Identify which cell holds the provided text, then report its [X, Y] central coordinate. 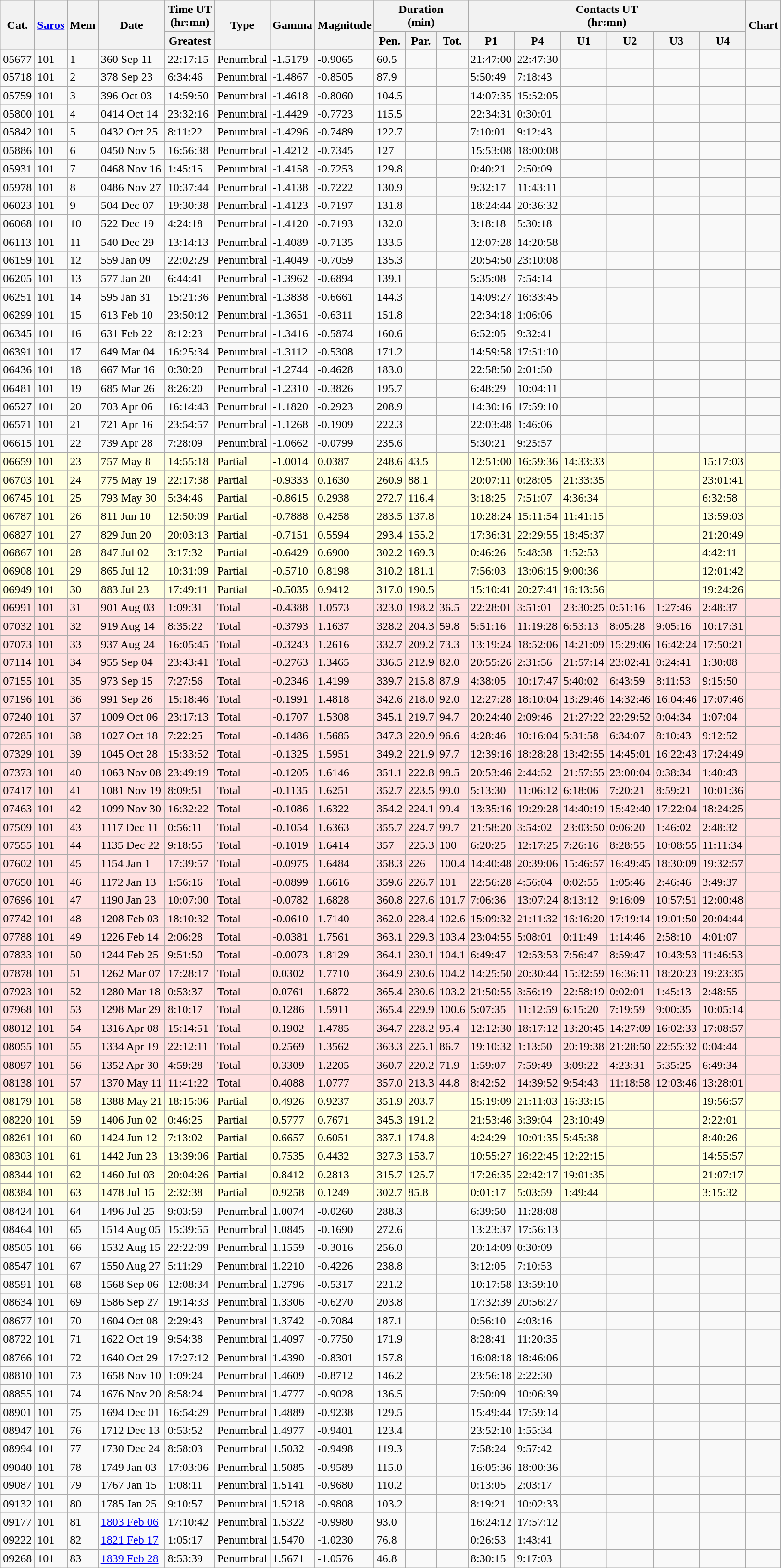
06299 [17, 315]
131.8 [389, 205]
-0.3243 [293, 644]
07650 [17, 882]
Duration(min) [421, 16]
248.6 [389, 461]
07788 [17, 937]
08994 [17, 1449]
0.4258 [344, 516]
-0.5874 [344, 333]
0414 Oct 14 [132, 114]
40 [83, 772]
12:17:25 [537, 845]
1.0573 [344, 608]
16:54:29 [189, 1412]
136.5 [389, 1394]
357 [389, 845]
13:29:46 [583, 699]
7:06:36 [491, 900]
19:01:35 [583, 1175]
07073 [17, 644]
1.4977 [293, 1431]
104.2 [452, 973]
44.8 [452, 1083]
08855 [17, 1394]
19:14:33 [189, 1302]
101.7 [452, 900]
08012 [17, 1028]
4 [83, 114]
08138 [17, 1083]
7:27:56 [189, 681]
8:26:20 [189, 388]
220.9 [421, 735]
327.3 [389, 1156]
32 [83, 626]
7:13:02 [189, 1138]
1.6322 [344, 808]
08591 [17, 1284]
337.1 [389, 1138]
66 [83, 1248]
13:20:45 [583, 1028]
88.1 [421, 479]
363.1 [389, 937]
1406 Jun 02 [132, 1120]
46 [83, 882]
14:27:09 [630, 1028]
16:59:36 [537, 461]
1172 Jan 13 [132, 882]
-0.2923 [344, 406]
0.2938 [344, 498]
0.1249 [344, 1193]
-1.4158 [293, 169]
345.3 [389, 1120]
20:07:11 [491, 479]
23 [83, 461]
15 [83, 315]
20:56:27 [537, 1302]
1009 Oct 06 [132, 717]
14:33:33 [583, 461]
68 [83, 1284]
16:24:12 [491, 1522]
-1.0576 [344, 1558]
09222 [17, 1540]
8:59:47 [630, 955]
0:02:55 [583, 882]
21:47:00 [491, 59]
09040 [17, 1467]
21:27:22 [583, 717]
73 [83, 1375]
14:45:01 [630, 754]
12:51:00 [491, 461]
191.2 [421, 1120]
2:29:43 [189, 1321]
2:22:30 [537, 1375]
5:34:46 [189, 498]
43 [83, 827]
19:24:26 [723, 589]
8:05:28 [630, 626]
18:45:37 [583, 535]
07878 [17, 973]
-1.4138 [293, 187]
9:05:16 [676, 626]
-1.1268 [293, 425]
6:52:05 [491, 333]
0.3309 [293, 1065]
60 [83, 1138]
358.3 [389, 864]
221.9 [421, 754]
7:20:21 [630, 790]
0:06:20 [630, 827]
198.2 [421, 608]
5:03:59 [537, 1193]
19:30:38 [189, 205]
1262 Mar 07 [132, 973]
96.6 [452, 735]
0486 Nov 27 [132, 187]
-0.7084 [344, 1321]
18:00:36 [537, 1467]
1.4390 [293, 1357]
8:58:03 [189, 1449]
07329 [17, 754]
195.7 [389, 388]
1:43:41 [537, 1540]
9 [83, 205]
07032 [17, 626]
56 [83, 1065]
11:11:34 [723, 845]
0:40:21 [491, 169]
23:04:55 [491, 937]
17:19:14 [630, 919]
1:40:43 [723, 772]
3:56:19 [537, 992]
1550 Aug 27 [132, 1266]
8:13:12 [583, 900]
53 [83, 1010]
1:49:44 [583, 1193]
0.8198 [344, 571]
06571 [17, 425]
1622 Oct 19 [132, 1339]
328.2 [389, 626]
59 [83, 1120]
17:51:10 [537, 352]
-0.7723 [344, 114]
9:54:38 [189, 1339]
-0.6661 [344, 297]
130.9 [389, 187]
-1.3112 [293, 352]
-1.4120 [293, 223]
15:33:52 [189, 754]
Cat. [17, 25]
-0.9333 [293, 479]
354.2 [389, 808]
05677 [17, 59]
227.6 [421, 900]
1532 Aug 15 [132, 1248]
P1 [491, 41]
5:51:16 [491, 626]
8:59:21 [676, 790]
9:00:35 [676, 1010]
10:17:47 [537, 681]
991 Sep 26 [132, 699]
310.2 [389, 571]
1:45:13 [676, 992]
2:01:50 [537, 370]
0:26:53 [491, 1540]
06615 [17, 443]
21:57:14 [583, 662]
1.4097 [293, 1339]
21:11:03 [537, 1101]
224.7 [421, 827]
363.3 [389, 1046]
6 [83, 150]
15:46:57 [583, 864]
13:28:01 [723, 1083]
35 [83, 681]
775 May 19 [132, 479]
-1.4049 [293, 260]
223.5 [421, 790]
30 [83, 589]
P4 [537, 41]
0:46:26 [491, 553]
16:04:46 [676, 699]
-1.4429 [293, 114]
919 Aug 14 [132, 626]
44 [83, 845]
293.4 [389, 535]
11:12:59 [537, 1010]
0.2569 [293, 1046]
1:07:04 [723, 717]
21:33:35 [583, 479]
364.7 [389, 1028]
05978 [17, 187]
5:11:29 [189, 1266]
1.5951 [344, 754]
0.8412 [293, 1175]
1604 Oct 08 [132, 1321]
396 Oct 03 [132, 96]
08505 [17, 1248]
15:32:59 [583, 973]
0.6051 [344, 1138]
360.7 [389, 1065]
135.3 [389, 260]
15:21:36 [189, 297]
-0.5308 [344, 352]
0:56:10 [491, 1321]
86.7 [452, 1046]
23:02:41 [630, 662]
22 [83, 443]
07696 [17, 900]
1:06:06 [537, 315]
13:59:10 [537, 1284]
12:03:46 [676, 1083]
0:46:25 [189, 1120]
-1.3838 [293, 297]
22:56:28 [491, 882]
1:05:46 [630, 882]
13:19:24 [491, 644]
3:54:02 [537, 827]
1.5322 [293, 1522]
8 [83, 187]
218.0 [421, 699]
05718 [17, 77]
272.6 [389, 1229]
-0.1135 [293, 790]
1244 Feb 25 [132, 955]
16:33:45 [537, 297]
315.7 [389, 1175]
132.0 [389, 223]
27 [83, 535]
0.9237 [344, 1101]
595 Jan 31 [132, 297]
2:31:56 [537, 662]
1.0074 [293, 1211]
05842 [17, 132]
11:06:12 [537, 790]
1370 May 11 [132, 1083]
26 [83, 516]
83 [83, 1558]
16:13:56 [583, 589]
17:26:35 [491, 1175]
10:04:11 [537, 388]
10:17:58 [491, 1284]
17:50:21 [723, 644]
226 [421, 864]
0.9258 [293, 1193]
203.7 [421, 1101]
06908 [17, 571]
05931 [17, 169]
349.2 [389, 754]
901 Aug 03 [132, 608]
18:10:04 [537, 699]
72 [83, 1357]
06113 [17, 242]
22:22:09 [189, 1248]
260.9 [389, 479]
0.6657 [293, 1138]
10:06:39 [537, 1394]
3:18:25 [491, 498]
1.5911 [344, 1010]
351.9 [389, 1101]
14:07:35 [491, 96]
100.4 [452, 864]
20 [83, 406]
23:49:19 [189, 772]
17:28:17 [189, 973]
52 [83, 992]
144.3 [389, 297]
1388 May 21 [132, 1101]
7:56:03 [491, 571]
-0.6270 [344, 1302]
11:18:58 [630, 1083]
2:44:52 [537, 772]
36.5 [452, 608]
-1.3651 [293, 315]
8:30:15 [491, 1558]
345.1 [389, 717]
0.7671 [344, 1120]
157.8 [389, 1357]
12:22:15 [583, 1156]
230.1 [421, 955]
08384 [17, 1193]
847 Jul 02 [132, 553]
4:38:05 [491, 681]
13:06:15 [537, 571]
79 [83, 1485]
13:39:06 [189, 1156]
18:15:06 [189, 1101]
3:18:18 [491, 223]
2:50:09 [537, 169]
0.1630 [344, 479]
1640 Oct 29 [132, 1357]
18:20:23 [676, 973]
208.9 [389, 406]
-0.0799 [344, 443]
8:19:21 [491, 1504]
973 Sep 15 [132, 681]
06481 [17, 388]
14:39:52 [537, 1083]
228.2 [421, 1028]
7:22:25 [189, 735]
1694 Dec 01 [132, 1412]
15:09:32 [491, 919]
100.6 [452, 1010]
360.8 [389, 900]
Magnitude [344, 25]
42 [83, 808]
0.6900 [344, 553]
17:03:06 [189, 1467]
7:10:01 [491, 132]
1496 Jul 25 [132, 1211]
9:32:17 [491, 187]
08179 [17, 1101]
18:46:06 [537, 1357]
57 [83, 1083]
23:56:18 [491, 1375]
7 [83, 169]
-0.3826 [344, 388]
Saros [51, 25]
323.0 [389, 608]
18:28:28 [537, 754]
15:53:08 [491, 150]
14:55:18 [189, 461]
-0.8060 [344, 96]
256.0 [389, 1248]
19:01:50 [676, 919]
14:09:27 [491, 297]
-0.8615 [293, 498]
22:58:19 [583, 992]
122.7 [389, 132]
811 Jun 10 [132, 516]
-0.8301 [344, 1357]
06436 [17, 370]
Mem [83, 25]
116.4 [421, 498]
0.5777 [293, 1120]
1:45:15 [189, 169]
69 [83, 1302]
342.6 [389, 699]
0:30:01 [537, 114]
212.9 [421, 662]
0.7535 [293, 1156]
127 [389, 150]
-0.0260 [344, 1211]
631 Feb 22 [132, 333]
3:51:01 [537, 608]
13:42:55 [583, 754]
0432 Oct 25 [132, 132]
62 [83, 1175]
-0.7750 [344, 1339]
171.2 [389, 352]
15:14:51 [189, 1028]
11:43:11 [537, 187]
9:10:57 [189, 1504]
215.8 [421, 681]
12:53:53 [537, 955]
2:58:10 [676, 937]
-1.4123 [293, 205]
1.2796 [293, 1284]
-0.1086 [293, 808]
16:42:24 [676, 644]
219.7 [421, 717]
1063 Nov 08 [132, 772]
39 [83, 754]
1586 Sep 27 [132, 1302]
1821 Feb 17 [132, 1540]
5:35:08 [491, 279]
2:48:55 [723, 992]
22:34:31 [491, 114]
20:19:38 [583, 1046]
14:55:57 [723, 1156]
06703 [17, 479]
8:11:53 [676, 681]
17:59:14 [537, 1412]
41 [83, 790]
16:32:22 [189, 808]
793 May 30 [132, 498]
-1.4089 [293, 242]
73.3 [452, 644]
146.2 [389, 1375]
1.5671 [293, 1558]
0450 Nov 5 [132, 150]
1785 Jan 25 [132, 1504]
63 [83, 1193]
47 [83, 900]
139.1 [389, 279]
5:30:18 [537, 223]
703 Apr 06 [132, 406]
336.5 [389, 662]
U1 [583, 41]
10:37:44 [189, 187]
2:03:17 [537, 1485]
9:15:50 [723, 681]
76.8 [389, 1540]
07833 [17, 955]
1 [83, 59]
-0.3793 [293, 626]
6:48:29 [491, 388]
18:30:09 [676, 864]
20:04:44 [723, 919]
-1.0230 [344, 1540]
4:24:29 [491, 1138]
1767 Jan 15 [132, 1485]
0:11:49 [583, 937]
4:01:07 [723, 937]
540 Dec 29 [132, 242]
48 [83, 919]
18:24:25 [723, 808]
577 Jan 20 [132, 279]
0.2813 [344, 1175]
U3 [676, 41]
0:04:44 [723, 1046]
332.7 [389, 644]
58 [83, 1101]
11:20:35 [537, 1339]
-0.7222 [344, 187]
522 Dec 19 [132, 223]
23:10:08 [537, 260]
0.4926 [293, 1101]
1478 Jul 15 [132, 1193]
1.5085 [293, 1467]
13 [83, 279]
12 [83, 260]
1712 Dec 13 [132, 1431]
1676 Nov 20 [132, 1394]
Date [132, 25]
-0.0782 [293, 900]
-0.9401 [344, 1431]
1:14:46 [630, 937]
07742 [17, 919]
1.5032 [293, 1449]
16:22:43 [676, 754]
-1.4867 [293, 77]
07155 [17, 681]
67 [83, 1266]
649 Mar 04 [132, 352]
17:49:11 [189, 589]
21:50:55 [491, 992]
12:07:28 [491, 242]
235.6 [389, 443]
54 [83, 1028]
08303 [17, 1156]
203.8 [389, 1302]
1:05:17 [189, 1540]
21:58:20 [491, 827]
6:34:46 [189, 77]
14:40:19 [583, 808]
11:46:53 [723, 955]
1.7140 [344, 919]
865 Jul 12 [132, 571]
06949 [17, 589]
08722 [17, 1339]
359.6 [389, 882]
6:18:06 [583, 790]
1:46:02 [676, 827]
1208 Feb 03 [132, 919]
08344 [17, 1175]
-0.5035 [293, 589]
11:19:28 [537, 626]
3 [83, 96]
351.1 [389, 772]
20:36:32 [537, 205]
-0.1486 [293, 735]
1135 Dec 22 [132, 845]
133.5 [389, 242]
21:53:46 [491, 1120]
07602 [17, 864]
-0.1991 [293, 699]
1.3742 [293, 1321]
22:34:18 [491, 315]
123.4 [389, 1431]
0:38:34 [676, 772]
17:27:12 [189, 1357]
-0.7193 [344, 223]
8:10:43 [676, 735]
9:54:43 [583, 1083]
1803 Feb 06 [132, 1522]
10:31:09 [189, 571]
103.4 [452, 937]
2:09:46 [537, 717]
-0.1707 [293, 717]
1:13:50 [537, 1046]
23:54:57 [189, 425]
-0.9808 [344, 1504]
15:18:46 [189, 699]
5:07:35 [491, 1010]
08097 [17, 1065]
22:42:17 [537, 1175]
183.0 [389, 370]
1.4609 [293, 1375]
2:48:32 [723, 827]
7:50:09 [491, 1394]
11:41:22 [189, 1083]
9:03:59 [189, 1211]
-0.7888 [293, 516]
2:48:37 [723, 608]
23:10:49 [583, 1120]
4:28:46 [491, 735]
07923 [17, 992]
16:14:43 [189, 406]
08261 [17, 1138]
225.1 [421, 1046]
225.3 [421, 845]
17:36:31 [491, 535]
11:41:15 [583, 516]
7:51:07 [537, 498]
78 [83, 1467]
10 [83, 223]
357.0 [389, 1083]
08055 [17, 1046]
9:18:55 [189, 845]
125.7 [421, 1175]
0:30:09 [537, 1248]
16:25:34 [189, 352]
13:35:16 [491, 808]
22:55:32 [676, 1046]
229.3 [421, 937]
1099 Nov 30 [132, 808]
-0.6894 [344, 279]
75 [83, 1412]
12:12:30 [491, 1028]
99.0 [452, 790]
22:47:30 [537, 59]
76 [83, 1431]
1.7561 [344, 937]
-1.0014 [293, 461]
3:49:37 [723, 882]
6:53:13 [583, 626]
71 [83, 1339]
6:49:47 [491, 955]
20:54:50 [491, 260]
1.2210 [293, 1266]
347.3 [389, 735]
23:01:41 [723, 479]
1.1637 [344, 626]
20:55:26 [491, 662]
-0.7151 [293, 535]
4:24:18 [189, 223]
-0.9680 [344, 1485]
1190 Jan 23 [132, 900]
1424 Jun 12 [132, 1138]
82 [83, 1540]
17:24:49 [723, 754]
06159 [17, 260]
-0.6311 [344, 315]
2 [83, 77]
29 [83, 571]
160.6 [389, 333]
0:51:16 [630, 608]
16:36:11 [630, 973]
9:12:52 [723, 735]
22:03:48 [491, 425]
222.8 [421, 772]
1027 Oct 18 [132, 735]
14:40:48 [491, 864]
8:53:39 [189, 1558]
11:28:08 [537, 1211]
22:29:52 [630, 717]
10:28:24 [491, 516]
8:12:23 [189, 333]
5:31:58 [583, 735]
U4 [723, 41]
1117 Dec 11 [132, 827]
0:01:17 [491, 1193]
2:46:46 [676, 882]
9:51:50 [189, 955]
7:18:43 [537, 77]
17 [83, 352]
8:58:24 [189, 1394]
19:56:57 [723, 1101]
1.4199 [344, 681]
99.7 [452, 827]
1.6414 [344, 845]
19:10:32 [491, 1046]
220.2 [421, 1065]
1568 Sep 06 [132, 1284]
3:09:22 [583, 1065]
317.0 [389, 589]
17:57:12 [537, 1522]
1.0777 [344, 1083]
20:14:09 [491, 1248]
17:08:57 [723, 1028]
06251 [17, 297]
16 [83, 333]
7:56:47 [583, 955]
209.2 [421, 644]
16:33:15 [583, 1101]
80 [83, 1504]
1.0845 [293, 1229]
14:30:16 [491, 406]
272.7 [389, 498]
-0.2346 [293, 681]
0.1902 [293, 1028]
8:35:22 [189, 626]
1.6616 [344, 882]
-0.7059 [344, 260]
-0.9498 [344, 1449]
12:00:48 [723, 900]
10:16:04 [537, 735]
119.3 [389, 1449]
06867 [17, 553]
20:39:06 [537, 864]
4:59:28 [189, 1065]
-0.0073 [293, 955]
-0.7345 [344, 150]
14 [83, 297]
07240 [17, 717]
3:39:04 [537, 1120]
5:08:01 [537, 937]
504 Dec 07 [132, 205]
7:28:09 [189, 443]
06787 [17, 516]
129.5 [389, 1412]
08901 [17, 1412]
6:49:34 [723, 1065]
339.7 [389, 681]
100 [452, 845]
06391 [17, 352]
17:22:04 [676, 808]
364.9 [389, 973]
378 Sep 23 [132, 77]
228.4 [421, 919]
9:25:57 [537, 443]
16:22:45 [537, 1156]
Gamma [293, 25]
-0.1690 [344, 1229]
18:52:06 [537, 644]
1:55:34 [537, 1431]
95.4 [452, 1028]
204.3 [421, 626]
16:16:20 [583, 919]
92.0 [452, 699]
-0.5710 [293, 571]
21:20:49 [723, 535]
1.2205 [344, 1065]
1081 Nov 19 [132, 790]
14:25:50 [491, 973]
33 [83, 644]
2:32:38 [189, 1193]
0.4088 [293, 1083]
6:15:20 [583, 1010]
-0.0975 [293, 864]
9:00:36 [583, 571]
1:59:07 [491, 1065]
3:15:32 [723, 1193]
07968 [17, 1010]
883 Jul 23 [132, 589]
1045 Oct 28 [132, 754]
1.5218 [293, 1504]
1.6146 [344, 772]
1:09:24 [189, 1375]
06745 [17, 498]
10:55:27 [491, 1156]
Contacts UT(hr:mn) [607, 16]
07373 [17, 772]
171.9 [389, 1339]
-0.7197 [344, 205]
-0.0381 [293, 937]
7:19:59 [630, 1010]
22:58:50 [491, 370]
352.7 [389, 790]
155.2 [421, 535]
8:09:51 [189, 790]
4:03:16 [537, 1321]
43.5 [421, 461]
60.5 [389, 59]
20:04:26 [189, 1175]
559 Jan 09 [132, 260]
20:30:44 [537, 973]
-0.9065 [344, 59]
1:08:11 [189, 1485]
362.0 [389, 919]
17:56:13 [537, 1229]
20:27:41 [537, 589]
08766 [17, 1357]
1658 Nov 10 [132, 1375]
169.3 [421, 553]
13:14:13 [189, 242]
23:50:12 [189, 315]
06659 [17, 461]
0.0302 [293, 973]
-1.4296 [293, 132]
9:12:43 [537, 132]
82.0 [452, 662]
9:16:09 [630, 900]
8:40:26 [723, 1138]
08220 [17, 1120]
4:23:31 [630, 1065]
137.8 [421, 516]
226.7 [421, 882]
102.6 [452, 919]
739 Apr 28 [132, 443]
09087 [17, 1485]
7:58:24 [491, 1449]
37 [83, 717]
16:49:45 [630, 864]
Time UT(hr:mn) [189, 16]
-1.0662 [293, 443]
0.0387 [344, 461]
06345 [17, 333]
12:39:16 [491, 754]
1.1559 [293, 1248]
181.1 [421, 571]
1.5470 [293, 1540]
13:07:24 [537, 900]
9:32:41 [537, 333]
1:46:06 [537, 425]
-0.1909 [344, 425]
1.3465 [344, 662]
15:17:03 [723, 461]
104.1 [452, 955]
05759 [17, 96]
20:24:40 [491, 717]
22:17:38 [189, 479]
667 Mar 16 [132, 370]
1514 Aug 05 [132, 1229]
99.4 [452, 808]
98.5 [452, 772]
15:19:09 [491, 1101]
0.4432 [344, 1156]
13:59:03 [723, 516]
6:43:59 [630, 681]
09132 [17, 1504]
10:01:36 [723, 790]
8:28:55 [630, 845]
97.7 [452, 754]
190.5 [421, 589]
23:52:10 [491, 1431]
08677 [17, 1321]
2:06:28 [189, 937]
302.2 [389, 553]
-0.9238 [344, 1412]
10:57:51 [676, 900]
7:54:14 [537, 279]
17:59:10 [537, 406]
21:57:55 [583, 772]
1.6251 [344, 790]
20:03:13 [189, 535]
08947 [17, 1431]
-0.4628 [344, 370]
685 Mar 26 [132, 388]
213.3 [421, 1083]
21:28:50 [630, 1046]
1352 Apr 30 [132, 1065]
12:08:34 [189, 1284]
59.8 [452, 626]
05886 [17, 150]
3:12:05 [491, 1266]
187.1 [389, 1321]
1280 Mar 18 [132, 992]
-1.5179 [293, 59]
-0.8712 [344, 1375]
0:28:05 [537, 479]
51 [83, 973]
10:17:31 [723, 626]
38 [83, 735]
355.7 [389, 827]
50 [83, 955]
17:10:42 [189, 1522]
0:56:11 [189, 827]
18:10:32 [189, 919]
4:36:34 [583, 498]
955 Sep 04 [132, 662]
-0.7489 [344, 132]
07285 [17, 735]
64 [83, 1211]
45 [83, 864]
15:29:06 [630, 644]
08464 [17, 1229]
15:42:40 [630, 808]
Greatest [189, 41]
1.3562 [344, 1046]
-0.0610 [293, 919]
4:42:11 [723, 553]
-0.1325 [293, 754]
06205 [17, 279]
-0.4226 [344, 1266]
153.7 [421, 1156]
1749 Jan 03 [132, 1467]
12:27:28 [491, 699]
21:07:17 [723, 1175]
-1.4212 [293, 150]
93.0 [389, 1522]
06023 [17, 205]
1226 Feb 14 [132, 937]
8:42:52 [491, 1083]
-1.3962 [293, 279]
14:21:09 [583, 644]
-1.2310 [293, 388]
-0.7135 [344, 242]
22:28:01 [491, 608]
81 [83, 1522]
19:32:57 [723, 864]
06991 [17, 608]
3:17:32 [189, 553]
15:49:44 [491, 1412]
-1.2744 [293, 370]
9:17:03 [537, 1558]
0.9412 [344, 589]
07417 [17, 790]
0.5594 [344, 535]
1:30:08 [723, 662]
34 [83, 662]
19:23:35 [723, 973]
1839 Feb 28 [132, 1558]
8:28:41 [491, 1339]
-0.9589 [344, 1467]
85.8 [421, 1193]
16:05:36 [491, 1467]
49 [83, 937]
174.8 [421, 1138]
129.8 [389, 169]
-1.1820 [293, 406]
238.8 [389, 1266]
1.3306 [293, 1302]
71.9 [452, 1065]
364.1 [389, 955]
36 [83, 699]
22:12:11 [189, 1046]
5 [83, 132]
224.1 [421, 808]
06827 [17, 535]
0468 Nov 16 [132, 169]
08810 [17, 1375]
15:10:41 [491, 589]
-0.4388 [293, 608]
1:27:46 [676, 608]
222.3 [389, 425]
08424 [17, 1211]
151.8 [389, 315]
-0.0899 [293, 882]
13:23:37 [491, 1229]
07196 [17, 699]
10:01:35 [537, 1138]
31 [83, 608]
221.2 [389, 1284]
1.5308 [344, 717]
16:08:18 [491, 1357]
0:13:05 [491, 1485]
5:45:38 [583, 1138]
1.8129 [344, 955]
360 Sep 11 [132, 59]
23:00:04 [630, 772]
1334 Apr 19 [132, 1046]
06068 [17, 223]
9:57:42 [537, 1449]
55 [83, 1046]
08634 [17, 1302]
07114 [17, 662]
94.7 [452, 717]
613 Feb 10 [132, 315]
08547 [17, 1266]
829 Jun 20 [132, 535]
-1.3416 [293, 333]
-0.3016 [344, 1248]
21 [83, 425]
15:11:54 [537, 516]
10:43:53 [676, 955]
46.8 [389, 1558]
20:53:46 [491, 772]
1730 Dec 24 [132, 1449]
1.6828 [344, 900]
8:10:17 [189, 1010]
Chart [763, 25]
07509 [17, 827]
7:59:49 [537, 1065]
61 [83, 1156]
1.7710 [344, 973]
18 [83, 370]
-0.5317 [344, 1284]
05800 [17, 114]
5:13:30 [491, 790]
17:39:57 [189, 864]
1.6872 [344, 992]
6:39:50 [491, 1211]
757 May 8 [132, 461]
1154 Jan 1 [132, 864]
1460 Jul 03 [132, 1175]
-0.6429 [293, 553]
0:02:01 [630, 992]
22:02:29 [189, 260]
-0.1205 [293, 772]
23:43:41 [189, 662]
77 [83, 1449]
10:07:00 [189, 900]
19:29:28 [537, 808]
937 Aug 24 [132, 644]
12:50:09 [189, 516]
7:26:16 [583, 845]
18:17:12 [537, 1028]
23:17:13 [189, 717]
14:59:50 [189, 96]
09268 [17, 1558]
07555 [17, 845]
22:17:15 [189, 59]
10:02:33 [537, 1504]
14:59:58 [491, 352]
6:44:41 [189, 279]
104.5 [389, 96]
14:32:46 [630, 699]
7:10:53 [537, 1266]
1:09:31 [189, 608]
5:40:02 [583, 681]
70 [83, 1321]
1.4785 [344, 1028]
0:30:20 [189, 370]
07463 [17, 808]
5:48:38 [537, 553]
14:20:58 [537, 242]
721 Apr 16 [132, 425]
229.9 [421, 1010]
-0.2763 [293, 662]
1.6363 [344, 827]
06527 [17, 406]
1.4818 [344, 699]
U2 [630, 41]
25 [83, 498]
5:50:49 [491, 77]
1:56:16 [189, 882]
1.4777 [293, 1394]
-1.4618 [293, 96]
10:05:14 [723, 1010]
24 [83, 479]
1.5685 [344, 735]
22:29:55 [537, 535]
Type [242, 25]
15:52:05 [537, 96]
0:04:34 [676, 717]
1298 Mar 29 [132, 1010]
-0.9980 [344, 1522]
10:08:55 [676, 845]
21:11:32 [537, 919]
-0.9028 [344, 1394]
-0.1054 [293, 827]
16:02:33 [676, 1028]
23:03:50 [583, 827]
1.6484 [344, 864]
17:32:39 [491, 1302]
-0.1019 [293, 845]
0:24:41 [676, 662]
18:00:08 [537, 150]
16:05:45 [189, 644]
6:20:25 [491, 845]
0:53:37 [189, 992]
19 [83, 388]
283.5 [389, 516]
1442 Jun 23 [132, 1156]
302.7 [389, 1193]
0.1286 [293, 1010]
6:32:58 [723, 498]
23:30:25 [583, 608]
110.2 [389, 1485]
17:07:46 [723, 699]
8:11:22 [189, 132]
2:22:01 [723, 1120]
-0.7253 [344, 169]
15:39:55 [189, 1229]
4:56:04 [537, 882]
23:32:16 [189, 114]
12:01:42 [723, 571]
1316 Apr 08 [132, 1028]
1:52:53 [583, 553]
Pen. [389, 41]
Tot. [452, 41]
288.3 [389, 1211]
5:30:21 [491, 443]
18:24:44 [491, 205]
16:56:38 [189, 150]
6:34:07 [630, 735]
1.4889 [293, 1412]
1.2616 [344, 644]
115.5 [389, 114]
1.5141 [293, 1485]
11 [83, 242]
65 [83, 1229]
115.0 [389, 1467]
74 [83, 1394]
Par. [421, 41]
-0.8505 [344, 77]
5:35:25 [676, 1065]
0:53:52 [189, 1431]
28 [83, 553]
09177 [17, 1522]
0.0761 [293, 992]
